Return (x, y) of the center of cell containing provided text 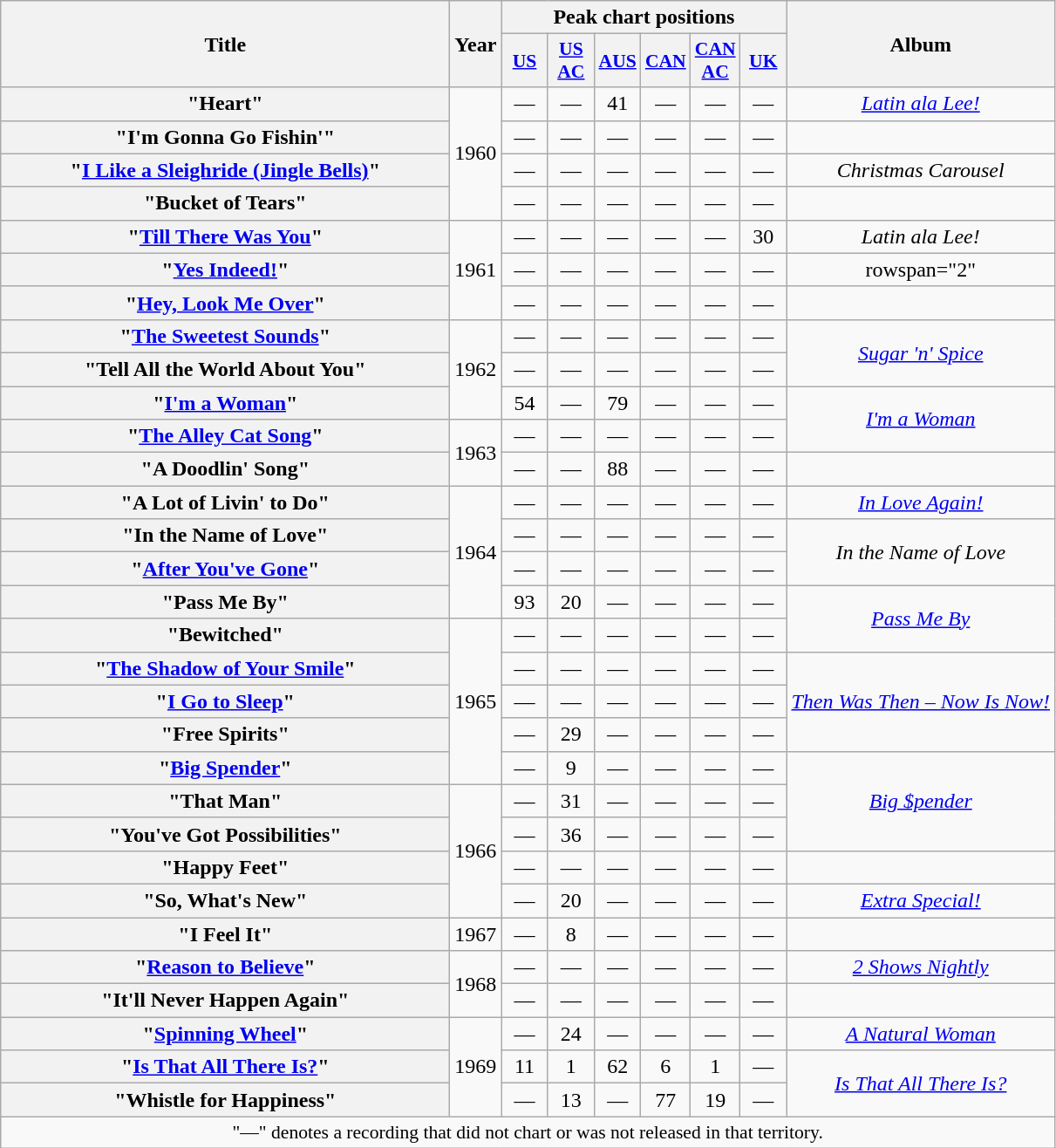
Album (921, 44)
UK (764, 61)
1969 (476, 1067)
1962 (476, 369)
"Hey, Look Me Over" (225, 303)
41 (617, 104)
Big $pender (921, 801)
Extra Special! (921, 900)
"You've Got Possibilities" (225, 834)
19 (715, 1100)
1967 (476, 934)
30 (764, 236)
36 (570, 834)
US AC (570, 61)
"After You've Gone" (225, 569)
1960 (476, 154)
"I Like a Sleighride (Jingle Bells)" (225, 170)
29 (570, 735)
6 (666, 1067)
"Reason to Believe" (225, 967)
AUS (617, 61)
"Happy Feet" (225, 867)
"That Man" (225, 801)
Is That All There Is? (921, 1083)
9 (570, 768)
24 (570, 1034)
CAN AC (715, 61)
62 (617, 1067)
Then Was Then – Now Is Now! (921, 701)
"—" denotes a recording that did not chart or was not released in that territory. (528, 1132)
"A Lot of Livin' to Do" (225, 502)
"The Alley Cat Song" (225, 436)
"The Shadow of Your Smile" (225, 668)
"Spinning Wheel" (225, 1034)
1963 (476, 453)
"Pass Me By" (225, 602)
54 (525, 402)
"Till There Was You" (225, 236)
79 (617, 402)
1968 (476, 984)
"Heart" (225, 104)
rowspan="2" (921, 270)
1966 (476, 851)
11 (525, 1067)
"Tell All the World About You" (225, 369)
93 (525, 602)
A Natural Woman (921, 1034)
Year (476, 44)
1965 (476, 701)
"I'm a Woman" (225, 402)
2 Shows Nightly (921, 967)
US (525, 61)
"Bewitched" (225, 635)
"Free Spirits" (225, 735)
"I Feel It" (225, 934)
"Yes Indeed!" (225, 270)
88 (617, 469)
"I Go to Sleep" (225, 701)
"It'll Never Happen Again" (225, 1001)
Christmas Carousel (921, 170)
"Is That All There Is?" (225, 1067)
"I'm Gonna Go Fishin'" (225, 137)
In the Name of Love (921, 552)
1961 (476, 270)
"The Sweetest Sounds" (225, 336)
13 (570, 1100)
"Whistle for Happiness" (225, 1100)
"Bucket of Tears" (225, 203)
In Love Again! (921, 502)
I'm a Woman (921, 419)
Title (225, 44)
"So, What's New" (225, 900)
Sugar 'n' Spice (921, 352)
"Big Spender" (225, 768)
Peak chart positions (644, 17)
31 (570, 801)
CAN (666, 61)
"In the Name of Love" (225, 536)
"A Doodlin' Song" (225, 469)
77 (666, 1100)
Pass Me By (921, 618)
8 (570, 934)
1964 (476, 552)
